Extract the [x, y] coordinate from the center of the cell holding the provided text.  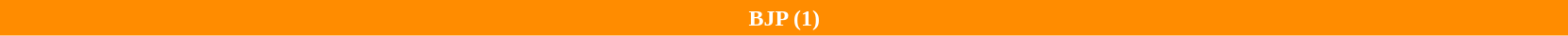
BJP (1) [784, 18]
